For the text-containing cell, return its midpoint in (X, Y) coordinate format. 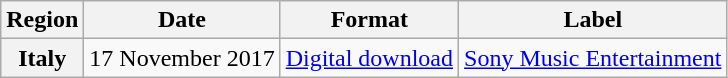
Date (182, 20)
Italy (42, 58)
Format (369, 20)
Digital download (369, 58)
Region (42, 20)
Label (593, 20)
Sony Music Entertainment (593, 58)
17 November 2017 (182, 58)
